Identify which cell holds the provided text, then report its [x, y] central coordinate. 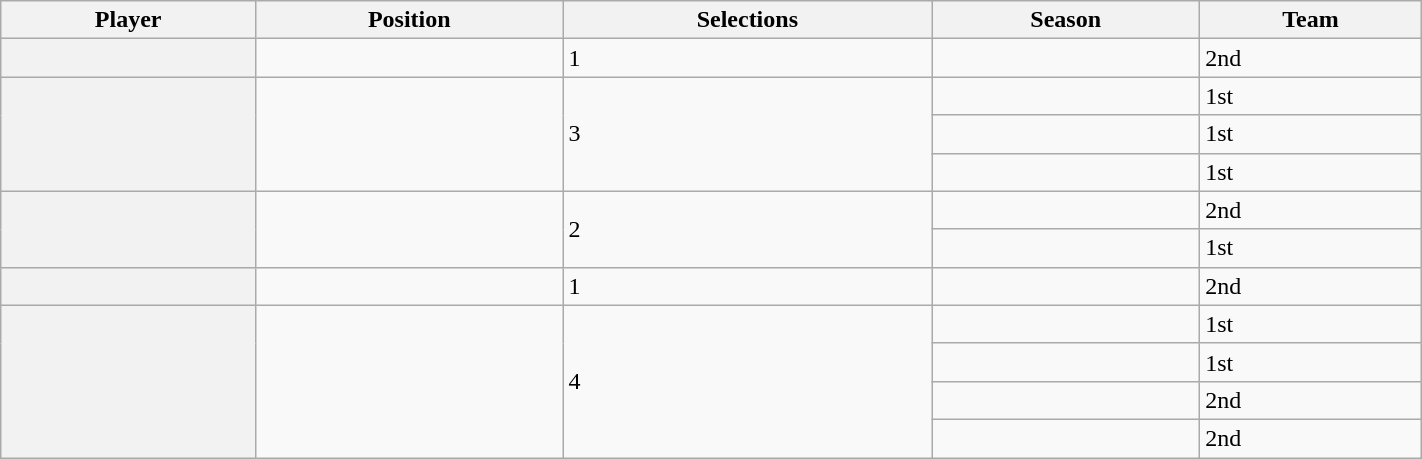
Selections [748, 20]
2 [748, 229]
4 [748, 381]
Position [410, 20]
Season [1066, 20]
Team [1311, 20]
3 [748, 134]
Player [128, 20]
